Capture the cell that displays the provided text and extract its [x, y] central coordinate. 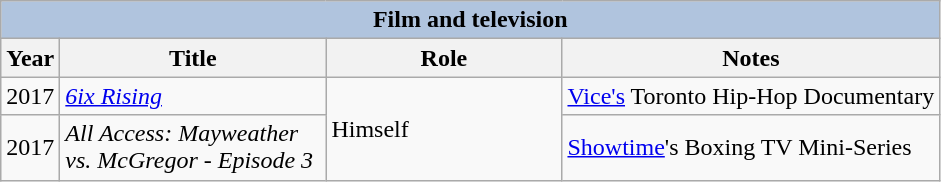
Showtime's Boxing TV Mini-Series [751, 148]
Himself [444, 128]
Title [193, 58]
Vice's Toronto Hip-Hop Documentary [751, 96]
6ix Rising [193, 96]
Film and television [470, 20]
Notes [751, 58]
Role [444, 58]
All Access: Mayweather vs. McGregor - Episode 3 [193, 148]
Year [30, 58]
